Output the [x, y] coordinate of the center of the cell containing the given text.  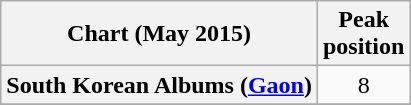
Chart (May 2015) [160, 34]
Peakposition [363, 34]
South Korean Albums (Gaon) [160, 85]
8 [363, 85]
